Locate the cell with the specified text and output its (x, y) center coordinate. 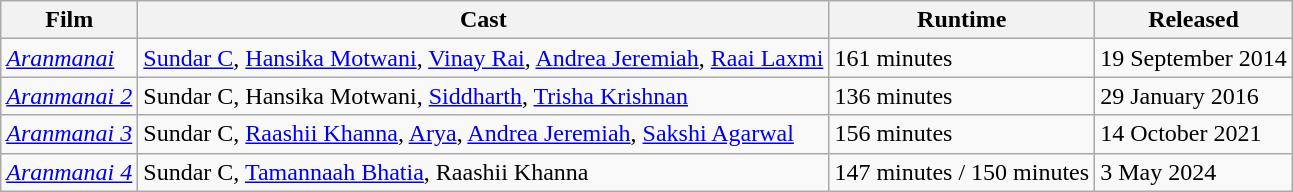
14 October 2021 (1194, 134)
Runtime (962, 20)
156 minutes (962, 134)
Released (1194, 20)
Sundar C, Hansika Motwani, Vinay Rai, Andrea Jeremiah, Raai Laxmi (484, 58)
Aranmanai 3 (70, 134)
136 minutes (962, 96)
Cast (484, 20)
Film (70, 20)
Aranmanai (70, 58)
161 minutes (962, 58)
147 minutes / 150 minutes (962, 172)
Sundar C, Hansika Motwani, Siddharth, Trisha Krishnan (484, 96)
Aranmanai 2 (70, 96)
19 September 2014 (1194, 58)
Sundar C, Tamannaah Bhatia, Raashii Khanna (484, 172)
Sundar C, Raashii Khanna, Arya, Andrea Jeremiah, Sakshi Agarwal (484, 134)
Aranmanai 4 (70, 172)
3 May 2024 (1194, 172)
29 January 2016 (1194, 96)
